Identify which cell holds the provided text, then report its (x, y) central coordinate. 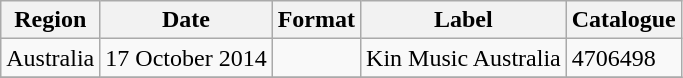
Format (316, 20)
Date (186, 20)
17 October 2014 (186, 58)
Region (50, 20)
Label (464, 20)
Kin Music Australia (464, 58)
Catalogue (624, 20)
4706498 (624, 58)
Australia (50, 58)
